Return (X, Y) of the center of cell containing provided text 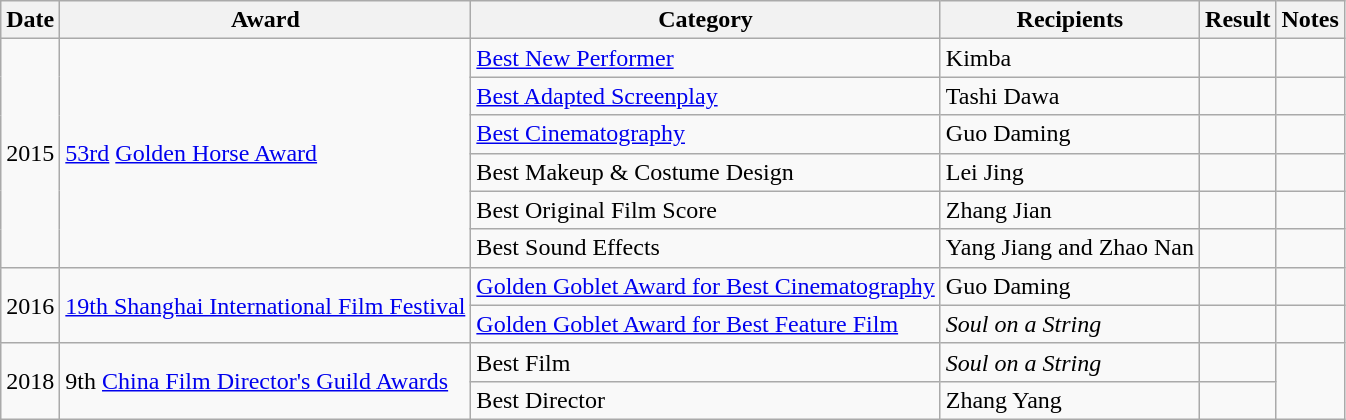
Lei Jing (1070, 172)
Best New Performer (706, 58)
2018 (30, 381)
53rd Golden Horse Award (266, 153)
2015 (30, 153)
Golden Goblet Award for Best Cinematography (706, 286)
Award (266, 20)
Best Original Film Score (706, 210)
Date (30, 20)
Yang Jiang and Zhao Nan (1070, 248)
Category (706, 20)
Best Director (706, 400)
Best Cinematography (706, 134)
Best Adapted Screenplay (706, 96)
Zhang Yang (1070, 400)
Result (1238, 20)
9th China Film Director's Guild Awards (266, 381)
Best Film (706, 362)
Best Sound Effects (706, 248)
Kimba (1070, 58)
Golden Goblet Award for Best Feature Film (706, 324)
19th Shanghai International Film Festival (266, 305)
2016 (30, 305)
Zhang Jian (1070, 210)
Best Makeup & Costume Design (706, 172)
Recipients (1070, 20)
Tashi Dawa (1070, 96)
Notes (1310, 20)
